Provide the [x, y] coordinate of the cell's center where the given text is located.  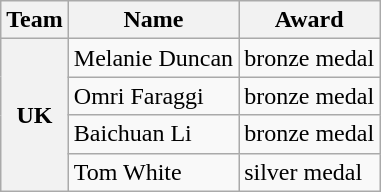
Omri Faraggi [153, 96]
UK [35, 115]
Name [153, 20]
Team [35, 20]
Award [310, 20]
Tom White [153, 172]
Melanie Duncan [153, 58]
Baichuan Li [153, 134]
silver medal [310, 172]
